Locate the cell with the specified text and output its [X, Y] center coordinate. 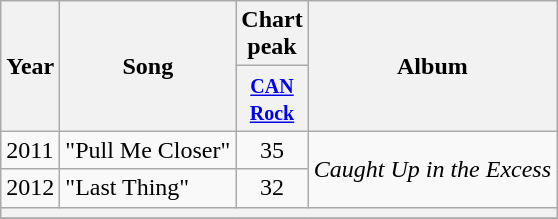
CANRock [272, 98]
Caught Up in the Excess [432, 169]
Album [432, 66]
2011 [30, 150]
"Pull Me Closer" [148, 150]
2012 [30, 188]
Song [148, 66]
"Last Thing" [148, 188]
Chart peak [272, 34]
Year [30, 66]
35 [272, 150]
32 [272, 188]
